Find where the given text appears and provide that cell's center as [x, y] coordinate. 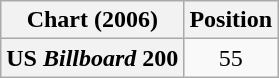
55 [231, 58]
Position [231, 20]
US Billboard 200 [92, 58]
Chart (2006) [92, 20]
